Scan for the cell matching the given text and deliver its (X, Y) coordinate at center. 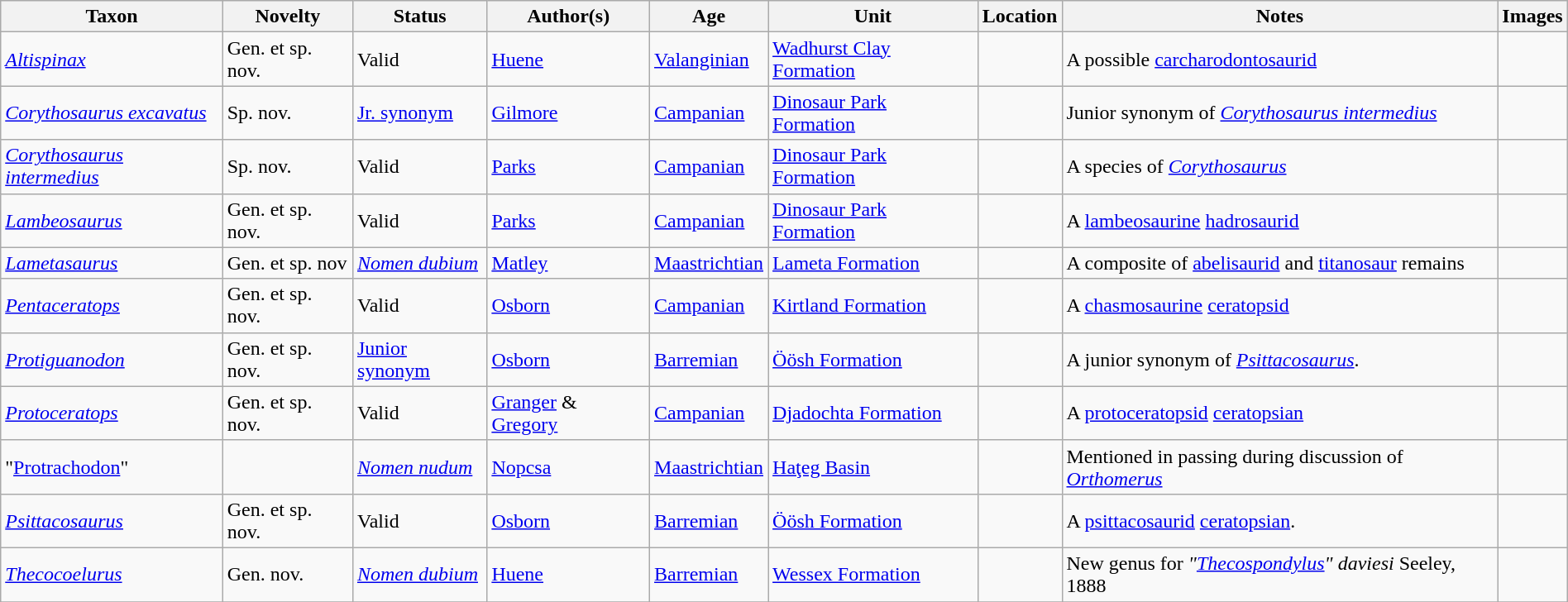
Kirtland Formation (873, 306)
Valanginian (710, 60)
A possible carcharodontosaurid (1280, 60)
Status (419, 17)
Junior synonym of Corythosaurus intermedius (1280, 112)
Wessex Formation (873, 574)
New genus for "Thecospondylus" daviesi Seeley, 1888 (1280, 574)
Gilmore (569, 112)
A composite of abelisaurid and titanosaur remains (1280, 263)
A lambeosaurine hadrosaurid (1280, 220)
Lametasaurus (112, 263)
Nomen nudum (419, 466)
Psittacosaurus (112, 521)
A protoceratopsid ceratopsian (1280, 413)
Protoceratops (112, 413)
Age (710, 17)
Notes (1280, 17)
Corythosaurus intermedius (112, 167)
Unit (873, 17)
Djadochta Formation (873, 413)
Matley (569, 263)
Mentioned in passing during discussion of Orthomerus (1280, 466)
Lambeosaurus (112, 220)
Altispinax (112, 60)
Junior synonym (419, 359)
"Protrachodon" (112, 466)
A chasmosaurine ceratopsid (1280, 306)
A junior synonym of Psittacosaurus. (1280, 359)
Protiguanodon (112, 359)
Author(s) (569, 17)
Jr. synonym (419, 112)
Nopcsa (569, 466)
Wadhurst Clay Formation (873, 60)
Granger & Gregory (569, 413)
Haţeg Basin (873, 466)
Thecocoelurus (112, 574)
Gen. nov. (288, 574)
A species of Corythosaurus (1280, 167)
Novelty (288, 17)
A psittacosaurid ceratopsian. (1280, 521)
Location (1020, 17)
Lameta Formation (873, 263)
Taxon (112, 17)
Corythosaurus excavatus (112, 112)
Gen. et sp. nov (288, 263)
Images (1532, 17)
Pentaceratops (112, 306)
